Output the [x, y] coordinate of the center of the cell containing the given text.  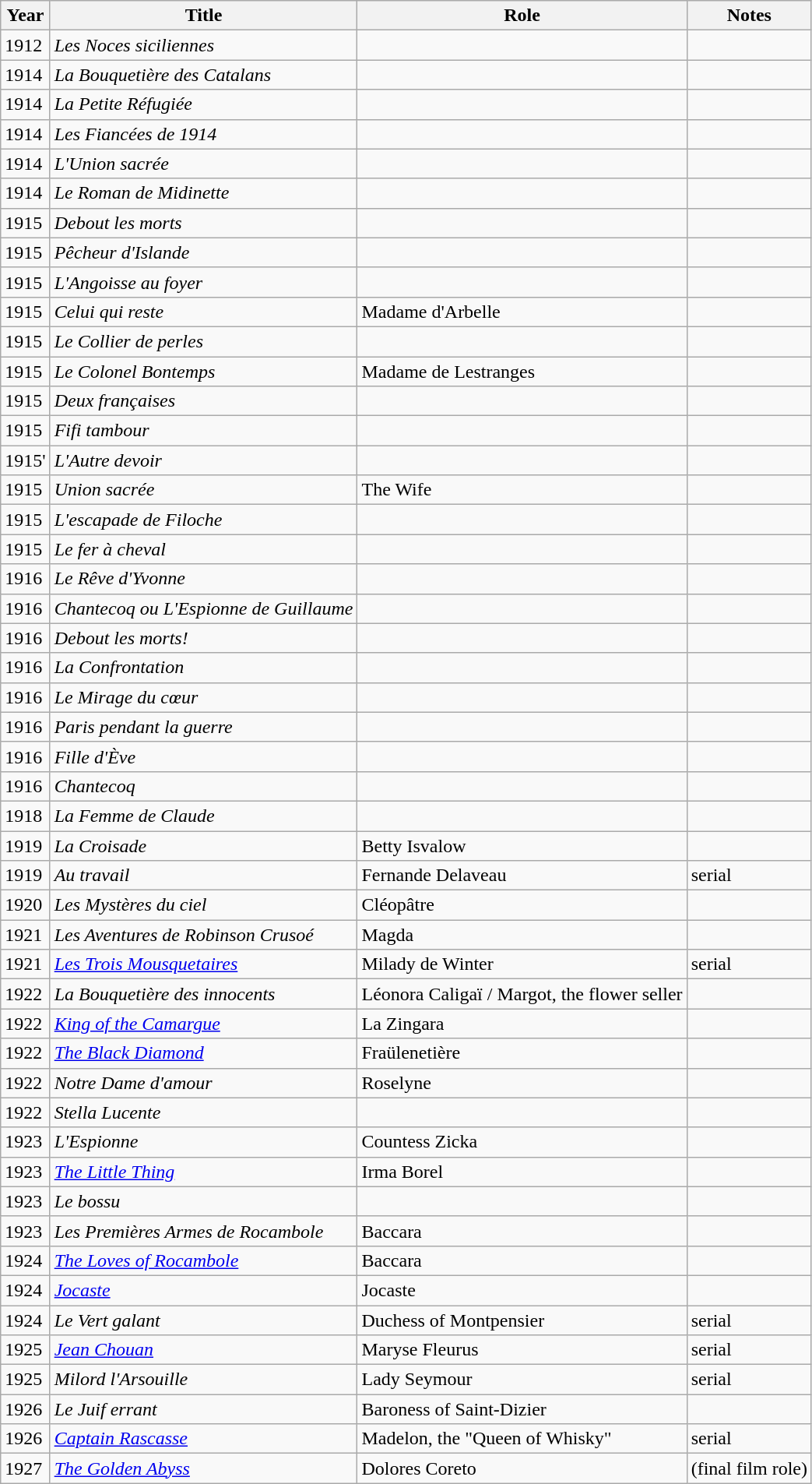
Les Mystères du ciel [204, 905]
The Little Thing [204, 1172]
Chantecoq ou L'Espionne de Guillaume [204, 608]
Le bossu [204, 1201]
Stella Lucente [204, 1112]
1915' [25, 460]
Léonora Caligaï / Margot, the flower seller [522, 994]
La Femme de Claude [204, 816]
Les Premières Armes de Rocambole [204, 1231]
Milord l'Arsouille [204, 1380]
Le Vert galant [204, 1320]
Duchess of Montpensier [522, 1320]
The Golden Abyss [204, 1468]
Le Rêve d'Yvonne [204, 579]
Deux françaises [204, 401]
L'Autre devoir [204, 460]
1927 [25, 1468]
L'escapade de Filoche [204, 520]
Magda [522, 935]
King of the Camargue [204, 1024]
1918 [25, 816]
Title [204, 16]
Au travail [204, 876]
L'Espionne [204, 1142]
Pêcheur d'Islande [204, 252]
Chantecoq [204, 786]
Role [522, 16]
Captain Rascasse [204, 1439]
La Bouquetière des innocents [204, 994]
Les Noces siciliennes [204, 45]
Madame de Lestranges [522, 372]
Le Roman de Midinette [204, 193]
Cléopâtre [522, 905]
Debout les morts [204, 223]
Lady Seymour [522, 1380]
Fernande Delaveau [522, 876]
The Black Diamond [204, 1053]
Notre Dame d'amour [204, 1083]
Paris pendant la guerre [204, 727]
Le fer à cheval [204, 549]
1920 [25, 905]
Betty Isvalow [522, 845]
The Loves of Rocambole [204, 1260]
Countess Zicka [522, 1142]
1912 [25, 45]
Les Fiancées de 1914 [204, 134]
Year [25, 16]
Maryse Fleurus [522, 1350]
L'Union sacrée [204, 164]
La Croisade [204, 845]
Madame d'Arbelle [522, 312]
Le Colonel Bontemps [204, 372]
Dolores Coreto [522, 1468]
Fraülenetière [522, 1053]
Celui qui reste [204, 312]
Debout les morts! [204, 638]
L'Angoisse au foyer [204, 282]
Madelon, the "Queen of Whisky" [522, 1439]
Roselyne [522, 1083]
La Zingara [522, 1024]
(final film role) [749, 1468]
Notes [749, 16]
Les Aventures de Robinson Crusoé [204, 935]
La Bouquetière des Catalans [204, 75]
Baroness of Saint-Dizier [522, 1409]
Fifi tambour [204, 431]
Le Juif errant [204, 1409]
Fille d'Ève [204, 756]
Le Collier de perles [204, 341]
Le Mirage du cœur [204, 697]
La Petite Réfugiée [204, 104]
Jean Chouan [204, 1350]
Union sacrée [204, 490]
Milady de Winter [522, 964]
Les Trois Mousquetaires [204, 964]
Irma Borel [522, 1172]
The Wife [522, 490]
La Confrontation [204, 668]
